Search for the cell housing the specified text and yield its [X, Y] center coordinate. 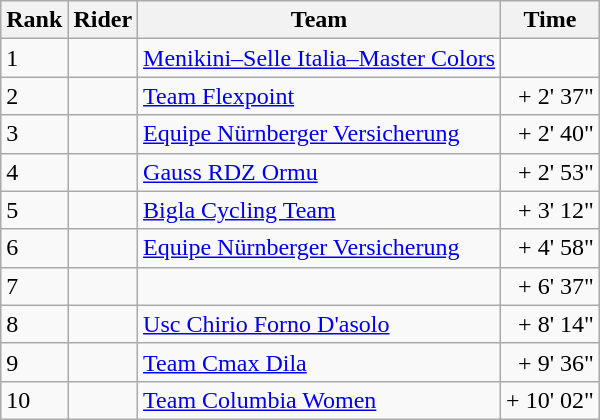
Rider [103, 20]
+ 3' 12" [550, 210]
8 [34, 324]
+ 10' 02" [550, 400]
Team Columbia Women [320, 400]
2 [34, 96]
5 [34, 210]
10 [34, 400]
6 [34, 248]
+ 8' 14" [550, 324]
Team Flexpoint [320, 96]
+ 2' 40" [550, 134]
Team Cmax Dila [320, 362]
+ 2' 53" [550, 172]
Gauss RDZ Ormu [320, 172]
Usc Chirio Forno D'asolo [320, 324]
Time [550, 20]
7 [34, 286]
4 [34, 172]
Bigla Cycling Team [320, 210]
1 [34, 58]
+ 9' 36" [550, 362]
+ 6' 37" [550, 286]
+ 4' 58" [550, 248]
9 [34, 362]
Team [320, 20]
+ 2' 37" [550, 96]
Menikini–Selle Italia–Master Colors [320, 58]
3 [34, 134]
Rank [34, 20]
